Scan for the cell matching the given text and deliver its (x, y) coordinate at center. 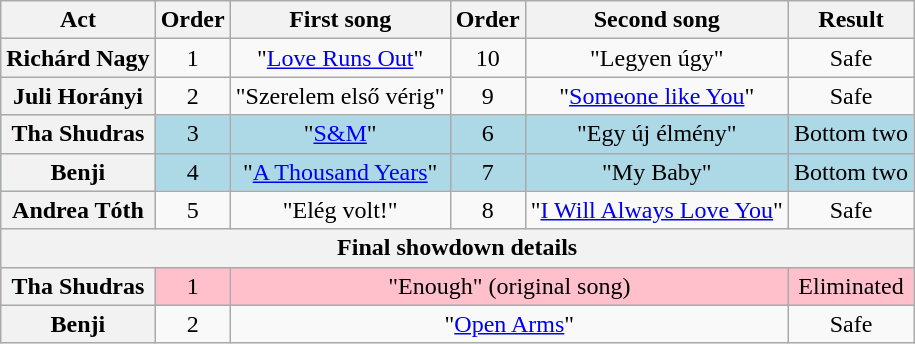
First song (340, 20)
"Enough" (original song) (509, 286)
Result (850, 20)
8 (488, 210)
"Someone like You" (656, 96)
Final showdown details (458, 248)
Juli Horányi (78, 96)
"Love Runs Out" (340, 58)
9 (488, 96)
Act (78, 20)
6 (488, 134)
10 (488, 58)
"Open Arms" (509, 324)
"Egy új élmény" (656, 134)
"Szerelem első vérig" (340, 96)
7 (488, 172)
5 (192, 210)
Richárd Nagy (78, 58)
Eliminated (850, 286)
"S&M" (340, 134)
4 (192, 172)
"I Will Always Love You" (656, 210)
"A Thousand Years" (340, 172)
Second song (656, 20)
Andrea Tóth (78, 210)
"Legyen úgy" (656, 58)
"Elég volt!" (340, 210)
"My Baby" (656, 172)
3 (192, 134)
